Return (X, Y) of the center of cell containing provided text 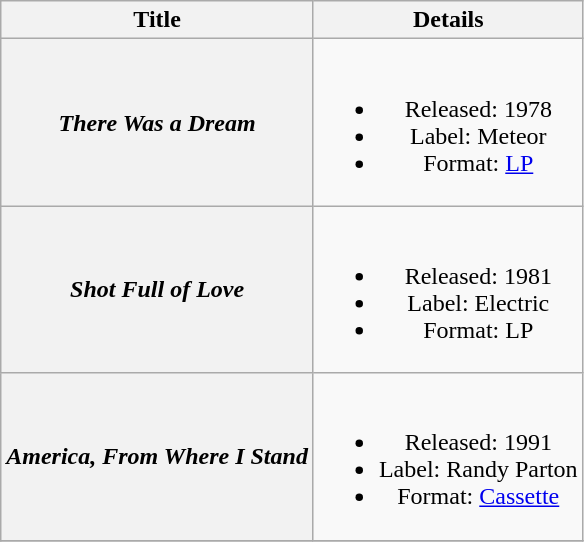
Released: 1991Label: Randy PartonFormat: Cassette (448, 456)
America, From Where I Stand (158, 456)
There Was a Dream (158, 122)
Shot Full of Love (158, 290)
Title (158, 20)
Released: 1981Label: ElectricFormat: LP (448, 290)
Released: 1978Label: MeteorFormat: LP (448, 122)
Details (448, 20)
